Return (x, y) of the center of cell containing provided text 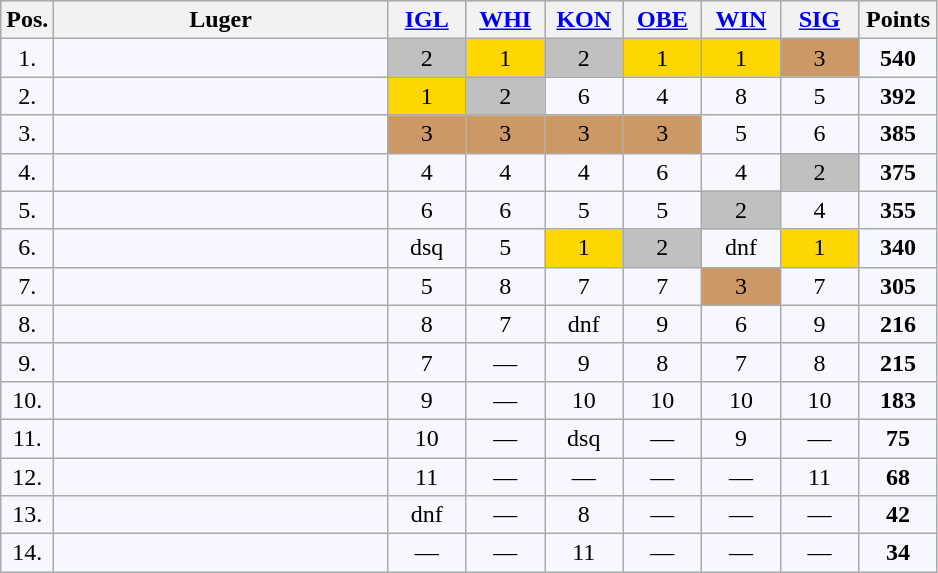
392 (898, 96)
2. (28, 96)
10. (28, 400)
1. (28, 58)
KON (584, 20)
Points (898, 20)
215 (898, 362)
375 (898, 172)
34 (898, 553)
11. (28, 438)
355 (898, 210)
WHI (506, 20)
12. (28, 477)
Pos. (28, 20)
13. (28, 515)
9. (28, 362)
540 (898, 58)
WIN (742, 20)
68 (898, 477)
8. (28, 324)
42 (898, 515)
340 (898, 248)
14. (28, 553)
6. (28, 248)
SIG (820, 20)
7. (28, 286)
Luger (221, 20)
OBE (662, 20)
4. (28, 172)
3. (28, 134)
5. (28, 210)
216 (898, 324)
385 (898, 134)
75 (898, 438)
183 (898, 400)
305 (898, 286)
IGL (426, 20)
